Capture the cell that displays the provided text and extract its (x, y) central coordinate. 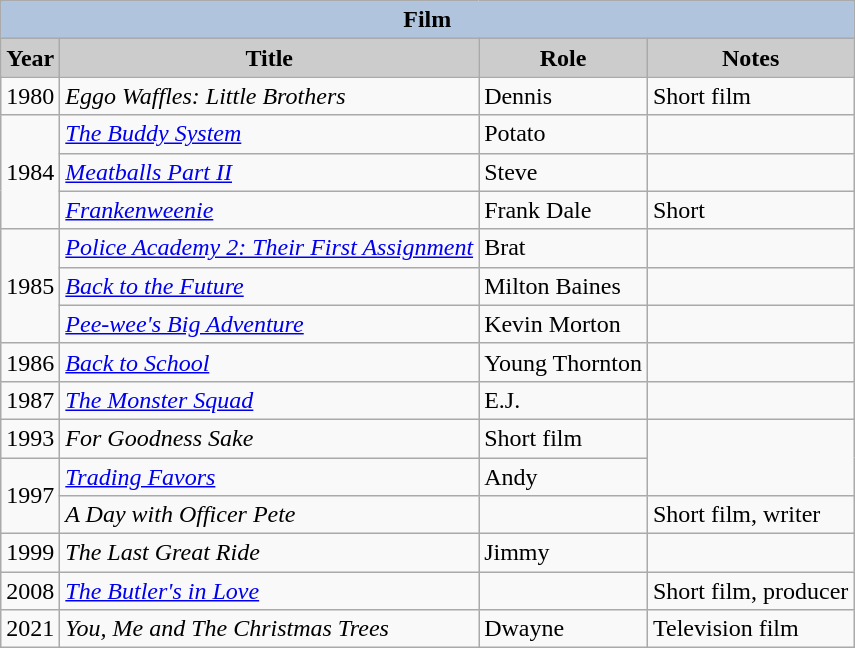
Trading Favors (270, 477)
1986 (30, 362)
Milton Baines (564, 286)
You, Me and The Christmas Trees (270, 629)
Pee-wee's Big Adventure (270, 324)
Dennis (564, 96)
The Butler's in Love (270, 591)
Dwayne (564, 629)
Police Academy 2: Their First Assignment (270, 248)
Young Thornton (564, 362)
Television film (750, 629)
Steve (564, 172)
Back to School (270, 362)
1993 (30, 438)
Potato (564, 134)
Brat (564, 248)
1987 (30, 400)
A Day with Officer Pete (270, 515)
1985 (30, 286)
Film (428, 20)
Short film, producer (750, 591)
1997 (30, 496)
Andy (564, 477)
Role (564, 58)
1980 (30, 96)
2008 (30, 591)
Back to the Future (270, 286)
Frank Dale (564, 210)
E.J. (564, 400)
Short (750, 210)
1984 (30, 172)
1999 (30, 553)
Notes (750, 58)
Jimmy (564, 553)
Eggo Waffles: Little Brothers (270, 96)
Year (30, 58)
For Goodness Sake (270, 438)
Title (270, 58)
2021 (30, 629)
Meatballs Part II (270, 172)
Frankenweenie (270, 210)
Kevin Morton (564, 324)
The Buddy System (270, 134)
The Monster Squad (270, 400)
The Last Great Ride (270, 553)
Short film, writer (750, 515)
